Find where the given text appears and provide that cell's center as (x, y) coordinate. 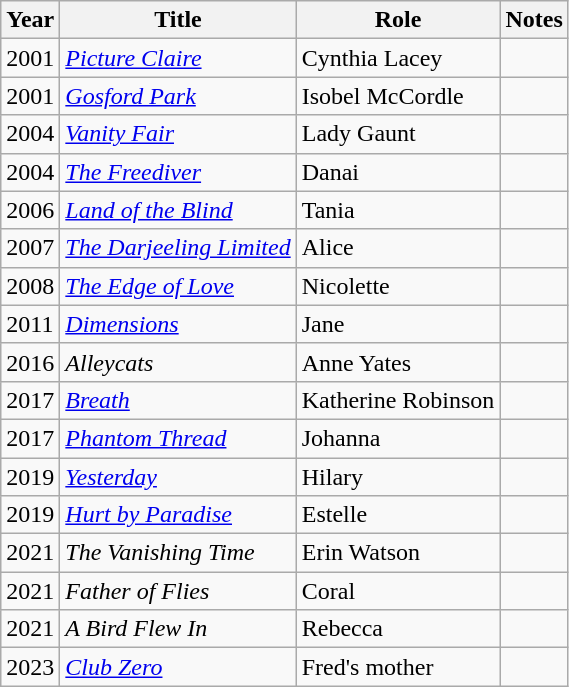
A Bird Flew In (178, 629)
Yesterday (178, 477)
The Edge of Love (178, 286)
Fred's mother (398, 667)
Tania (398, 210)
Dimensions (178, 324)
Vanity Fair (178, 134)
2007 (30, 248)
Alice (398, 248)
Johanna (398, 438)
2011 (30, 324)
Cynthia Lacey (398, 58)
Danai (398, 172)
Isobel McCordle (398, 96)
Father of Flies (178, 591)
Katherine Robinson (398, 400)
Estelle (398, 515)
The Freediver (178, 172)
Anne Yates (398, 362)
Phantom Thread (178, 438)
Alleycats (178, 362)
2006 (30, 210)
The Vanishing Time (178, 553)
Lady Gaunt (398, 134)
Club Zero (178, 667)
Role (398, 20)
2008 (30, 286)
Coral (398, 591)
Year (30, 20)
2016 (30, 362)
Rebecca (398, 629)
Erin Watson (398, 553)
Land of the Blind (178, 210)
Picture Claire (178, 58)
2023 (30, 667)
Jane (398, 324)
Gosford Park (178, 96)
Title (178, 20)
Hurt by Paradise (178, 515)
Nicolette (398, 286)
Notes (534, 20)
The Darjeeling Limited (178, 248)
Breath (178, 400)
Hilary (398, 477)
